Determine the (X, Y) coordinate at the center of the cell enclosing the given text.  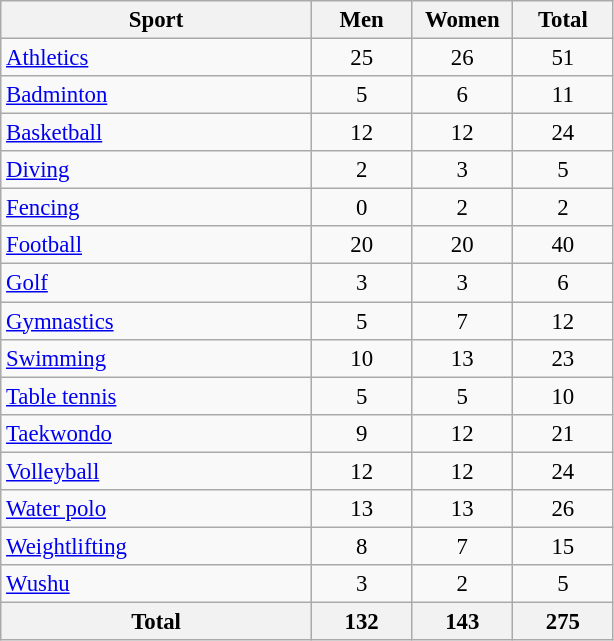
132 (362, 621)
Golf (156, 283)
11 (564, 95)
Wushu (156, 584)
8 (362, 546)
Weightlifting (156, 546)
Football (156, 245)
15 (564, 546)
275 (564, 621)
Diving (156, 170)
21 (564, 433)
Swimming (156, 358)
Men (362, 20)
Athletics (156, 58)
Gymnastics (156, 321)
Volleyball (156, 471)
23 (564, 358)
Basketball (156, 133)
40 (564, 245)
9 (362, 433)
Taekwondo (156, 433)
Badminton (156, 95)
Sport (156, 20)
0 (362, 208)
Table tennis (156, 396)
Fencing (156, 208)
143 (462, 621)
Women (462, 20)
51 (564, 58)
Water polo (156, 509)
25 (362, 58)
